Determine the (X, Y) coordinate at the center of the cell enclosing the given text.  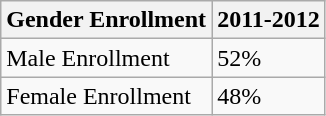
52% (269, 58)
Gender Enrollment (106, 20)
Female Enrollment (106, 96)
2011-2012 (269, 20)
Male Enrollment (106, 58)
48% (269, 96)
